Locate the cell with the specified text and output its (x, y) center coordinate. 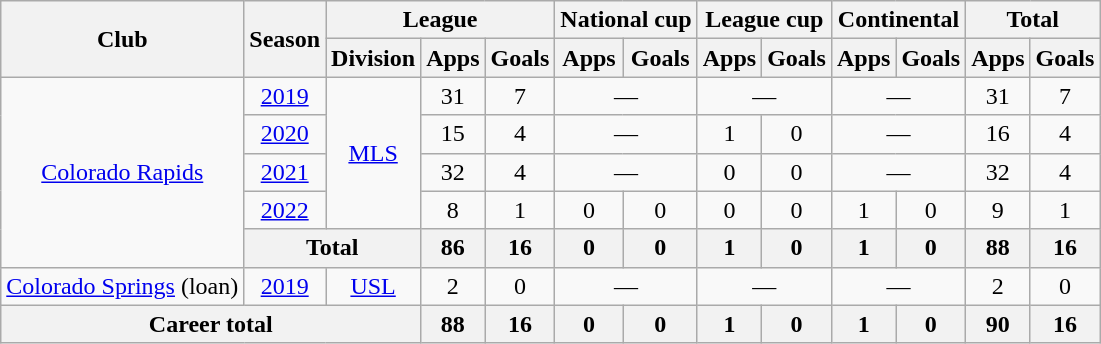
Colorado Springs (loan) (122, 286)
Season (285, 39)
MLS (374, 153)
15 (453, 134)
8 (453, 210)
86 (453, 248)
Continental (898, 20)
2020 (285, 134)
League (440, 20)
League cup (764, 20)
National cup (626, 20)
2022 (285, 210)
Colorado Rapids (122, 172)
Club (122, 39)
USL (374, 286)
2021 (285, 172)
9 (998, 210)
90 (998, 324)
Division (374, 58)
Career total (211, 324)
